Output the (X, Y) coordinate of the center of the cell containing the given text.  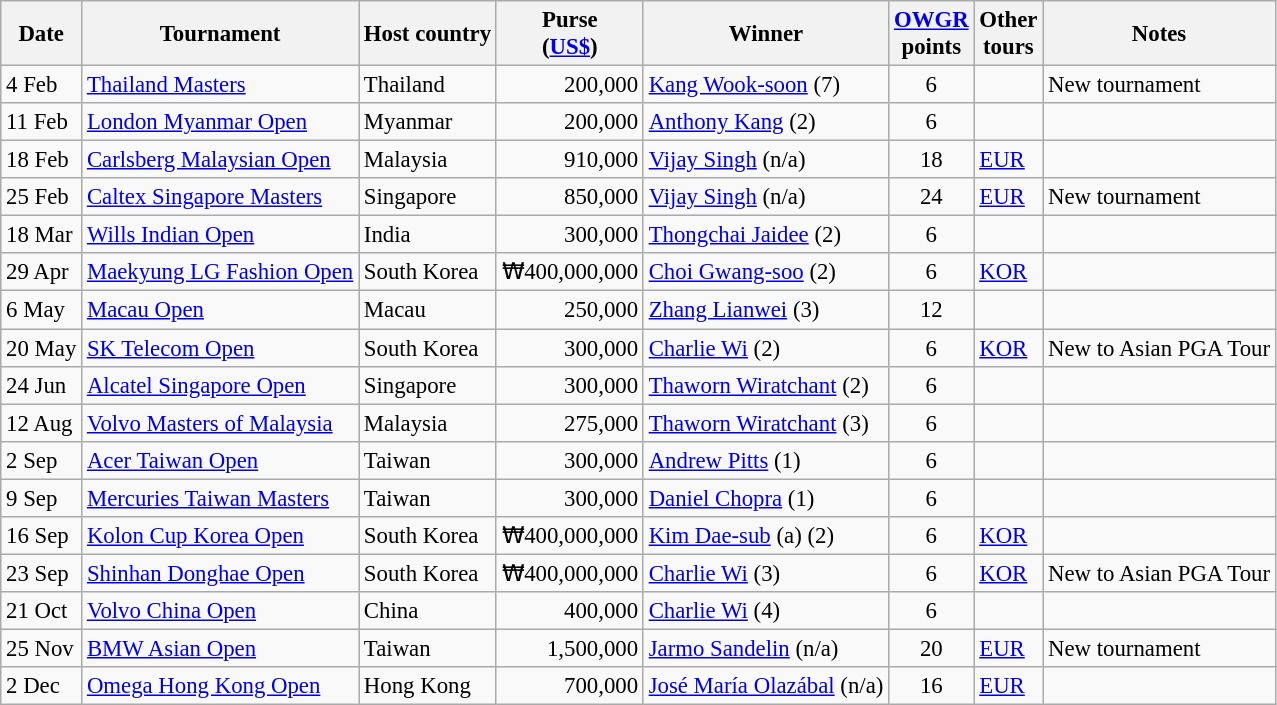
275,000 (570, 423)
China (428, 611)
16 (932, 686)
21 Oct (42, 611)
Andrew Pitts (1) (766, 460)
2 Sep (42, 460)
Caltex Singapore Masters (220, 197)
SK Telecom Open (220, 348)
20 (932, 648)
400,000 (570, 611)
24 (932, 197)
Thaworn Wiratchant (3) (766, 423)
18 Mar (42, 235)
Daniel Chopra (1) (766, 498)
Acer Taiwan Open (220, 460)
Purse(US$) (570, 34)
Charlie Wi (4) (766, 611)
Volvo Masters of Malaysia (220, 423)
6 May (42, 310)
Carlsberg Malaysian Open (220, 160)
850,000 (570, 197)
Notes (1160, 34)
Othertours (1008, 34)
25 Nov (42, 648)
18 Feb (42, 160)
Charlie Wi (2) (766, 348)
24 Jun (42, 385)
Jarmo Sandelin (n/a) (766, 648)
Thaworn Wiratchant (2) (766, 385)
India (428, 235)
Thailand Masters (220, 85)
16 Sep (42, 536)
Omega Hong Kong Open (220, 686)
Tournament (220, 34)
Date (42, 34)
Macau (428, 310)
Winner (766, 34)
Choi Gwang-soo (2) (766, 273)
Hong Kong (428, 686)
12 Aug (42, 423)
25 Feb (42, 197)
OWGRpoints (932, 34)
Thongchai Jaidee (2) (766, 235)
18 (932, 160)
BMW Asian Open (220, 648)
700,000 (570, 686)
1,500,000 (570, 648)
9 Sep (42, 498)
Myanmar (428, 122)
Thailand (428, 85)
Zhang Lianwei (3) (766, 310)
London Myanmar Open (220, 122)
910,000 (570, 160)
Host country (428, 34)
Kang Wook-soon (7) (766, 85)
12 (932, 310)
Anthony Kang (2) (766, 122)
29 Apr (42, 273)
250,000 (570, 310)
Mercuries Taiwan Masters (220, 498)
José María Olazábal (n/a) (766, 686)
Wills Indian Open (220, 235)
Charlie Wi (3) (766, 573)
20 May (42, 348)
4 Feb (42, 85)
Macau Open (220, 310)
Kim Dae-sub (a) (2) (766, 536)
Shinhan Donghae Open (220, 573)
Alcatel Singapore Open (220, 385)
2 Dec (42, 686)
23 Sep (42, 573)
Volvo China Open (220, 611)
11 Feb (42, 122)
Kolon Cup Korea Open (220, 536)
Maekyung LG Fashion Open (220, 273)
